Determine the [X, Y] coordinate at the center of the cell enclosing the given text.  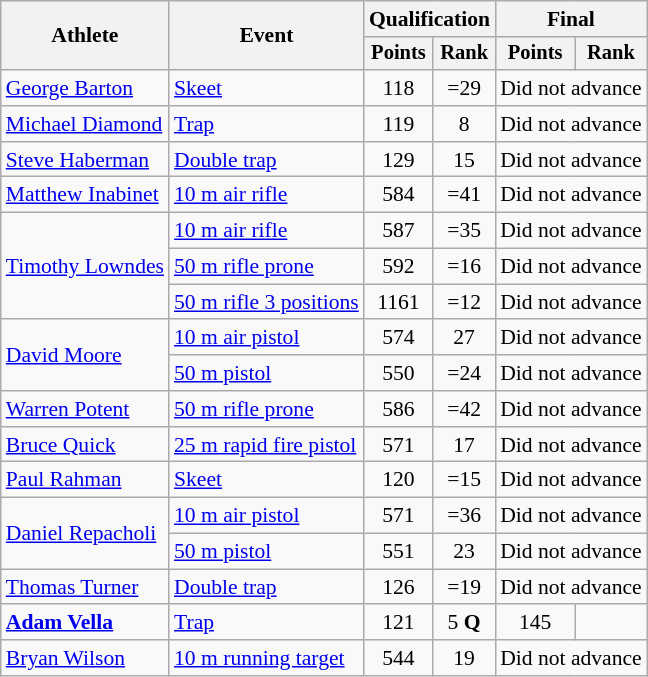
129 [398, 160]
550 [398, 373]
8 [464, 124]
586 [398, 409]
Final [571, 19]
Warren Potent [85, 409]
Daniel Repacholi [85, 534]
551 [398, 552]
Adam Vella [85, 623]
=35 [464, 231]
=12 [464, 302]
David Moore [85, 356]
George Barton [85, 88]
145 [535, 623]
=16 [464, 267]
118 [398, 88]
=41 [464, 195]
120 [398, 480]
Timothy Lowndes [85, 266]
Qualification [430, 19]
584 [398, 195]
10 m running target [266, 658]
Bryan Wilson [85, 658]
Matthew Inabinet [85, 195]
574 [398, 338]
Michael Diamond [85, 124]
25 m rapid fire pistol [266, 445]
=24 [464, 373]
=19 [464, 587]
121 [398, 623]
50 m rifle 3 positions [266, 302]
126 [398, 587]
=42 [464, 409]
27 [464, 338]
Event [266, 36]
23 [464, 552]
=36 [464, 516]
=29 [464, 88]
592 [398, 267]
544 [398, 658]
Thomas Turner [85, 587]
Athlete [85, 36]
17 [464, 445]
=15 [464, 480]
Steve Haberman [85, 160]
587 [398, 231]
Bruce Quick [85, 445]
15 [464, 160]
5 Q [464, 623]
19 [464, 658]
Paul Rahman [85, 480]
1161 [398, 302]
119 [398, 124]
